Find where the given text appears and provide that cell's center as (x, y) coordinate. 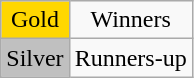
Gold (35, 20)
Runners-up (130, 58)
Winners (130, 20)
Silver (35, 58)
